Find where the given text appears and provide that cell's center as (X, Y) coordinate. 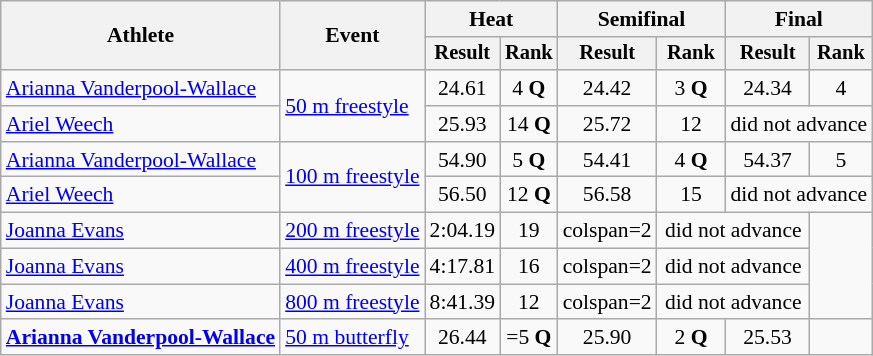
24.34 (767, 88)
400 m freestyle (352, 267)
2:04.19 (462, 231)
200 m freestyle (352, 231)
Event (352, 36)
24.61 (462, 88)
50 m butterfly (352, 338)
Athlete (140, 36)
54.41 (608, 160)
12 Q (529, 195)
25.90 (608, 338)
24.42 (608, 88)
56.58 (608, 195)
Semifinal (642, 19)
54.90 (462, 160)
3 Q (692, 88)
=5 Q (529, 338)
19 (529, 231)
100 m freestyle (352, 178)
Heat (492, 19)
14 Q (529, 124)
56.50 (462, 195)
5 (841, 160)
4 (841, 88)
26.44 (462, 338)
2 Q (692, 338)
5 Q (529, 160)
54.37 (767, 160)
8:41.39 (462, 302)
25.53 (767, 338)
50 m freestyle (352, 106)
15 (692, 195)
25.72 (608, 124)
800 m freestyle (352, 302)
16 (529, 267)
25.93 (462, 124)
4:17.81 (462, 267)
Final (798, 19)
